Return the [x, y] coordinate for the center point of the cell that contains the specified text.  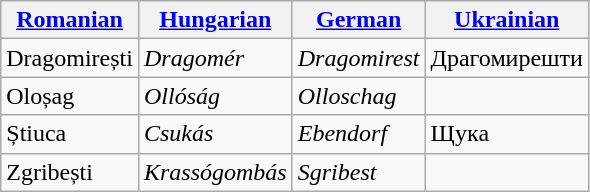
Dragomirest [358, 58]
Dragomér [215, 58]
Драгомирешти [506, 58]
Ollóság [215, 96]
Sgribest [358, 172]
Csukás [215, 134]
Zgribești [70, 172]
Dragomirești [70, 58]
Hungarian [215, 20]
Ebendorf [358, 134]
Romanian [70, 20]
Щука [506, 134]
German [358, 20]
Olloschag [358, 96]
Oloșag [70, 96]
Krassógombás [215, 172]
Ukrainian [506, 20]
Știuca [70, 134]
